Provide the [x, y] coordinate of the cell's center where the given text is located.  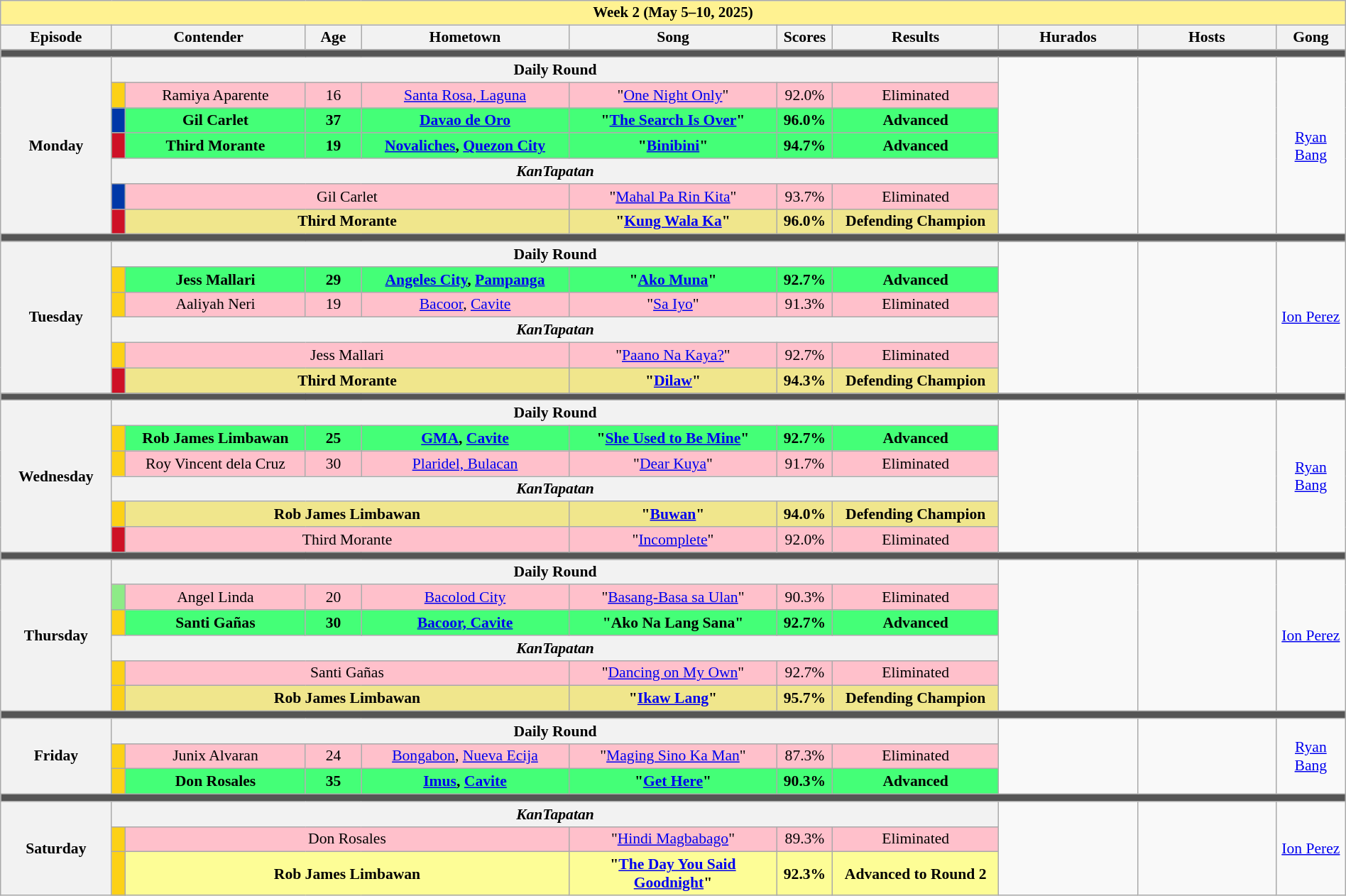
93.7% [804, 197]
"Basang-Basa sa Ulan" [673, 598]
25 [333, 439]
Imus, Cavite [466, 782]
"Get Here" [673, 782]
94.0% [804, 515]
Novaliches, Quezon City [466, 146]
Monday [56, 146]
24 [333, 757]
94.3% [804, 381]
Contender [209, 38]
"Buwan" [673, 515]
Junix Alvaran [216, 757]
"Dilaw" [673, 381]
"Hindi Magbabago" [673, 840]
35 [333, 782]
"Sa Iyo" [673, 305]
Angel Linda [216, 598]
"The Search Is Over" [673, 121]
Results [916, 38]
"One Night Only" [673, 95]
Tuesday [56, 317]
Gong [1311, 38]
Episode [56, 38]
Davao de Oro [466, 121]
Ramiya Aparente [216, 95]
91.3% [804, 305]
Plaridel, Bulacan [466, 464]
Week 2 (May 5–10, 2025) [673, 13]
"Mahal Pa Rin Kita" [673, 197]
89.3% [804, 840]
Angeles City, Pampanga [466, 280]
Song [673, 38]
Scores [804, 38]
Bacolod City [466, 598]
92.3% [804, 873]
20 [333, 598]
"Dear Kuya" [673, 464]
"Maging Sino Ka Man" [673, 757]
Advanced to Round 2 [916, 873]
Hosts [1207, 38]
94.7% [804, 146]
"Paano Na Kaya?" [673, 356]
91.7% [804, 464]
Aaliyah Neri [216, 305]
Thursday [56, 635]
GMA, Cavite [466, 439]
"Dancing on My Own" [673, 674]
87.3% [804, 757]
Wednesday [56, 476]
Hurados [1068, 38]
95.7% [804, 699]
Saturday [56, 848]
"Ikaw Lang" [673, 699]
Friday [56, 757]
"Ako Muna" [673, 280]
37 [333, 121]
Roy Vincent dela Cruz [216, 464]
16 [333, 95]
"Kung Wala Ka" [673, 222]
"The Day You Said Goodnight" [673, 873]
Santa Rosa, Laguna [466, 95]
29 [333, 280]
"She Used to Be Mine" [673, 439]
Bongabon, Nueva Ecija [466, 757]
"Ako Na Lang Sana" [673, 623]
"Incomplete" [673, 540]
Age [333, 38]
Hometown [466, 38]
"Binibini" [673, 146]
